Output the (x, y) coordinate of the center of the cell containing the given text.  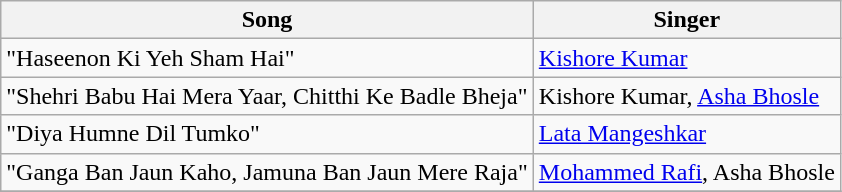
Kishore Kumar (686, 58)
Kishore Kumar, Asha Bhosle (686, 96)
Song (268, 20)
"Shehri Babu Hai Mera Yaar, Chitthi Ke Badle Bheja" (268, 96)
"Diya Humne Dil Tumko" (268, 134)
"Haseenon Ki Yeh Sham Hai" (268, 58)
Singer (686, 20)
"Ganga Ban Jaun Kaho, Jamuna Ban Jaun Mere Raja" (268, 172)
Mohammed Rafi, Asha Bhosle (686, 172)
Lata Mangeshkar (686, 134)
